Scan for the cell matching the given text and deliver its [X, Y] coordinate at center. 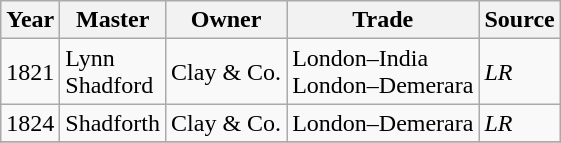
London–IndiaLondon–Demerara [383, 72]
London–Demerara [383, 123]
1824 [30, 123]
Source [520, 20]
LynnShadford [113, 72]
Shadforth [113, 123]
Trade [383, 20]
1821 [30, 72]
Master [113, 20]
Year [30, 20]
Owner [226, 20]
